Search for the cell housing the specified text and yield its (x, y) center coordinate. 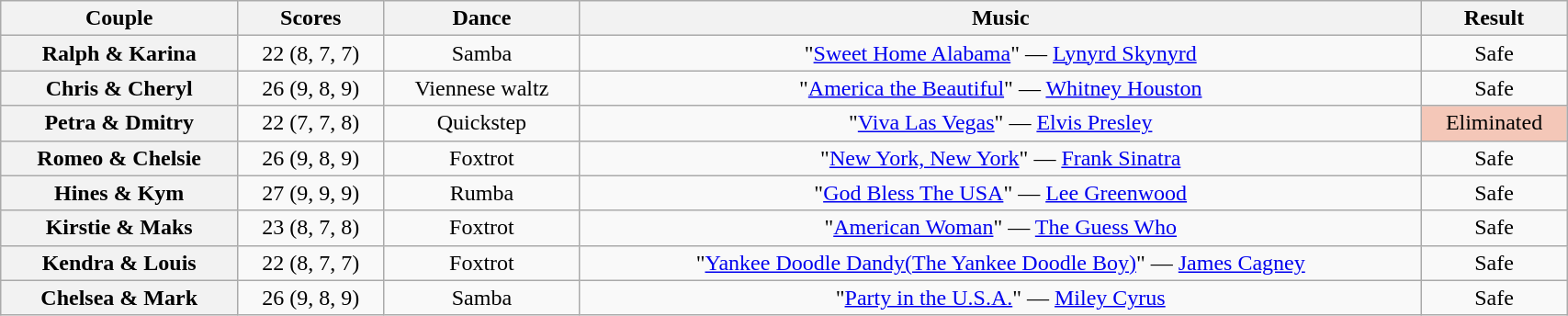
"Viva Las Vegas" — Elvis Presley (1000, 123)
Music (1000, 18)
"Sweet Home Alabama" — Lynyrd Skynyrd (1000, 53)
"American Woman" — The Guess Who (1000, 228)
Ralph & Karina (119, 53)
Chelsea & Mark (119, 298)
"New York, New York" — Frank Sinatra (1000, 158)
Kendra & Louis (119, 263)
Chris & Cheryl (119, 88)
Romeo & Chelsie (119, 158)
23 (8, 7, 8) (310, 228)
"God Bless The USA" — Lee Greenwood (1000, 193)
Result (1494, 18)
Eliminated (1494, 123)
Quickstep (481, 123)
Scores (310, 18)
Viennese waltz (481, 88)
"Party in the U.S.A." — Miley Cyrus (1000, 298)
"America the Beautiful" — Whitney Houston (1000, 88)
Hines & Kym (119, 193)
Petra & Dmitry (119, 123)
Couple (119, 18)
Dance (481, 18)
"Yankee Doodle Dandy(The Yankee Doodle Boy)" — James Cagney (1000, 263)
27 (9, 9, 9) (310, 193)
Kirstie & Maks (119, 228)
22 (7, 7, 8) (310, 123)
Rumba (481, 193)
